Return the (X, Y) coordinate for the center point of the cell that contains the specified text.  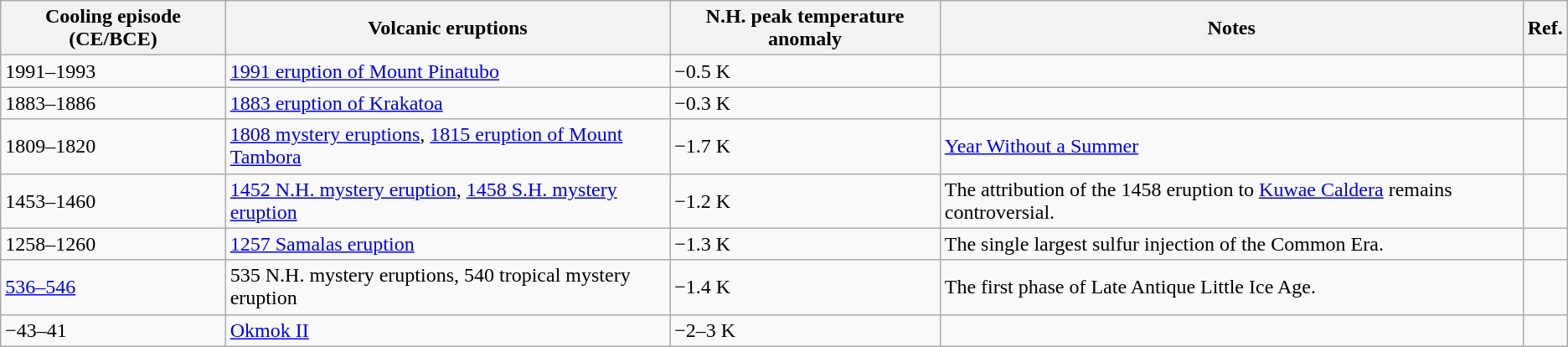
Notes (1231, 28)
1809–1820 (113, 146)
−1.4 K (806, 287)
−0.3 K (806, 103)
1808 mystery eruptions, 1815 eruption of Mount Tambora (447, 146)
1883–1886 (113, 103)
1453–1460 (113, 201)
N.H. peak temperature anomaly (806, 28)
535 N.H. mystery eruptions, 540 tropical mystery eruption (447, 287)
536–546 (113, 287)
The first phase of Late Antique Little Ice Age. (1231, 287)
The single largest sulfur injection of the Common Era. (1231, 244)
−1.2 K (806, 201)
−0.5 K (806, 71)
−43–41 (113, 330)
1991 eruption of Mount Pinatubo (447, 71)
−2–3 K (806, 330)
−1.7 K (806, 146)
Year Without a Summer (1231, 146)
−1.3 K (806, 244)
Ref. (1545, 28)
1452 N.H. mystery eruption, 1458 S.H. mystery eruption (447, 201)
1991–1993 (113, 71)
1257 Samalas eruption (447, 244)
Okmok II (447, 330)
1258–1260 (113, 244)
1883 eruption of Krakatoa (447, 103)
The attribution of the 1458 eruption to Kuwae Caldera remains controversial. (1231, 201)
Cooling episode (CE/BCE) (113, 28)
Volcanic eruptions (447, 28)
